Provide the [X, Y] coordinate of the cell's center where the given text is located.  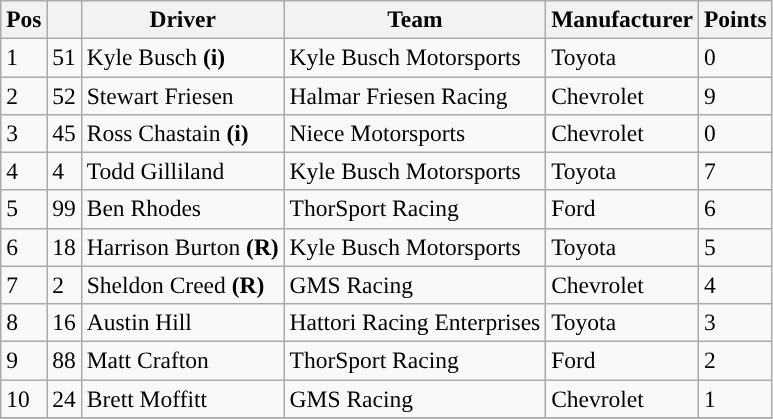
Kyle Busch (i) [182, 57]
Ross Chastain (i) [182, 133]
18 [64, 247]
Austin Hill [182, 322]
51 [64, 57]
45 [64, 133]
16 [64, 322]
Driver [182, 19]
Points [735, 19]
Todd Gilliland [182, 171]
10 [24, 398]
99 [64, 209]
Halmar Friesen Racing [415, 95]
Pos [24, 19]
Sheldon Creed (R) [182, 285]
Brett Moffitt [182, 398]
Harrison Burton (R) [182, 247]
52 [64, 95]
88 [64, 360]
24 [64, 398]
8 [24, 322]
Hattori Racing Enterprises [415, 322]
Manufacturer [622, 19]
Matt Crafton [182, 360]
Niece Motorsports [415, 133]
Stewart Friesen [182, 95]
Ben Rhodes [182, 209]
Team [415, 19]
